Provide the (x, y) coordinate of the cell's center where the given text is located.  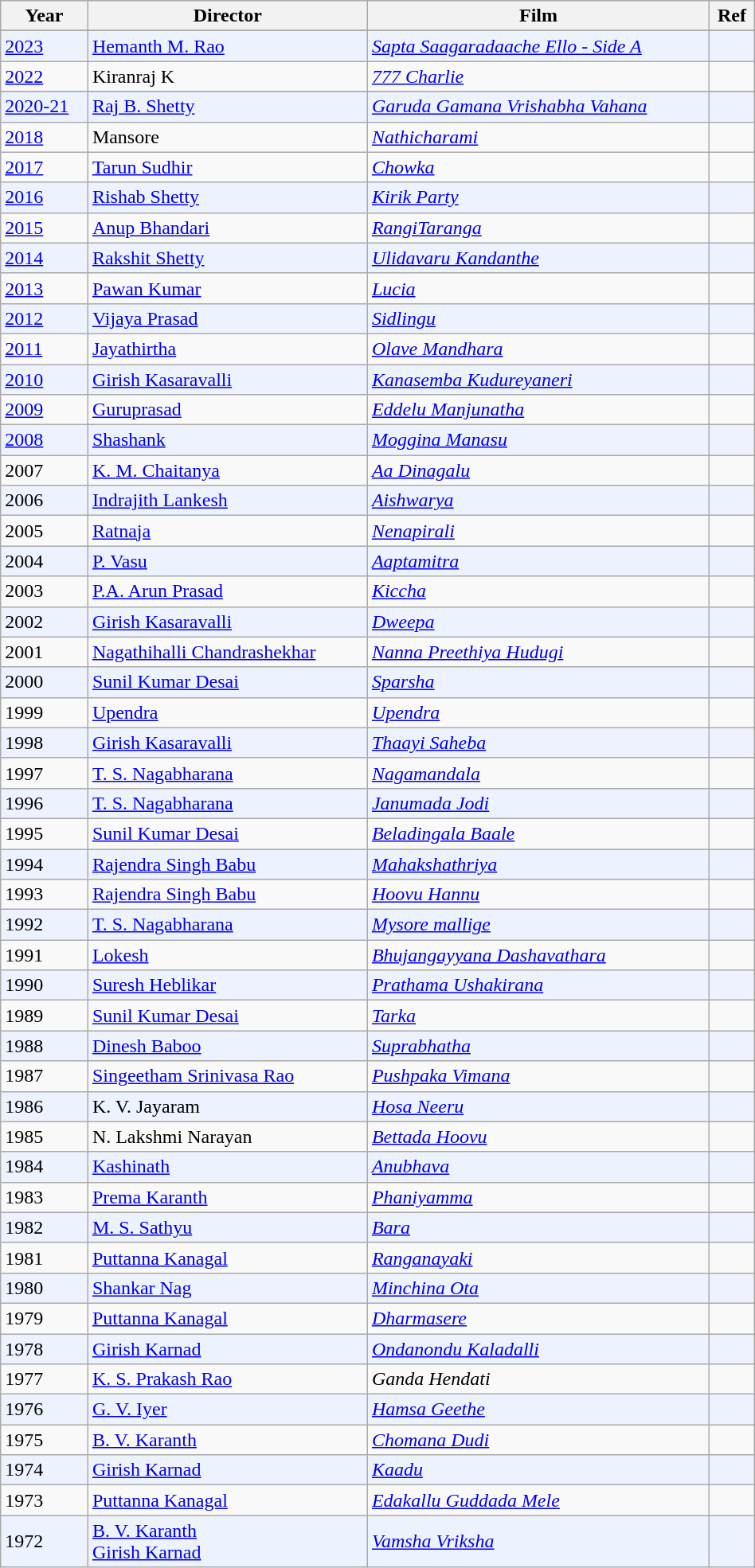
2016 (45, 197)
Shankar Nag (228, 1288)
Aaptamitra (538, 561)
Hosa Neeru (538, 1106)
1987 (45, 1076)
1973 (45, 1500)
2010 (45, 380)
1975 (45, 1440)
1986 (45, 1106)
Kiccha (538, 591)
2023 (45, 46)
Pawan Kumar (228, 288)
Lucia (538, 288)
Jayathirtha (228, 349)
2008 (45, 440)
Garuda Gamana Vrishabha Vahana (538, 107)
1996 (45, 803)
Nagathihalli Chandrashekhar (228, 652)
Sidlingu (538, 318)
Suprabhatha (538, 1046)
777 Charlie (538, 76)
Suresh Heblikar (228, 985)
Tarka (538, 1016)
1994 (45, 864)
2003 (45, 591)
2014 (45, 258)
1979 (45, 1318)
2020-21 (45, 107)
Lokesh (228, 955)
Guruprasad (228, 410)
Anup Bhandari (228, 228)
2018 (45, 137)
Pushpaka Vimana (538, 1076)
1995 (45, 833)
1974 (45, 1470)
2005 (45, 531)
1998 (45, 743)
2009 (45, 410)
Ref (733, 16)
K. S. Prakash Rao (228, 1379)
Hemanth M. Rao (228, 46)
1982 (45, 1227)
Nenapirali (538, 531)
Dharmasere (538, 1318)
2022 (45, 76)
Bhujangayyana Dashavathara (538, 955)
Anubhava (538, 1167)
Mahakshathriya (538, 864)
1980 (45, 1288)
Sparsha (538, 682)
2000 (45, 682)
Ulidavaru Kandanthe (538, 258)
1991 (45, 955)
Thaayi Saheba (538, 743)
1978 (45, 1349)
Kiranraj K (228, 76)
Rishab Shetty (228, 197)
Mysore mallige (538, 925)
P.A. Arun Prasad (228, 591)
Nanna Preethiya Hudugi (538, 652)
K. M. Chaitanya (228, 470)
P. Vasu (228, 561)
Kirik Party (538, 197)
Ganda Hendati (538, 1379)
1976 (45, 1410)
Bara (538, 1227)
2012 (45, 318)
Minchina Ota (538, 1288)
Year (45, 16)
Moggina Manasu (538, 440)
Beladingala Baale (538, 833)
2002 (45, 622)
1981 (45, 1258)
Nagamandala (538, 773)
1972 (45, 1541)
Singeetham Srinivasa Rao (228, 1076)
Dweepa (538, 622)
2011 (45, 349)
Aishwarya (538, 501)
1984 (45, 1167)
Dinesh Baboo (228, 1046)
RangiTaranga (538, 228)
Rakshit Shetty (228, 258)
2015 (45, 228)
Kaadu (538, 1470)
1989 (45, 1016)
M. S. Sathyu (228, 1227)
Vamsha Vriksha (538, 1541)
G. V. Iyer (228, 1410)
B. V. Karanth (228, 1440)
B. V. KaranthGirish Karnad (228, 1541)
1977 (45, 1379)
2006 (45, 501)
Shashank (228, 440)
1988 (45, 1046)
Prema Karanth (228, 1197)
1983 (45, 1197)
Janumada Jodi (538, 803)
Director (228, 16)
2001 (45, 652)
1985 (45, 1137)
1999 (45, 712)
Eddelu Manjunatha (538, 410)
1992 (45, 925)
Aa Dinagalu (538, 470)
Kanasemba Kudureyaneri (538, 380)
2017 (45, 167)
Raj B. Shetty (228, 107)
1993 (45, 895)
1997 (45, 773)
K. V. Jayaram (228, 1106)
Hoovu Hannu (538, 895)
Kashinath (228, 1167)
Nathicharami (538, 137)
Phaniyamma (538, 1197)
Prathama Ushakirana (538, 985)
Vijaya Prasad (228, 318)
N. Lakshmi Narayan (228, 1137)
Ondanondu Kaladalli (538, 1349)
2013 (45, 288)
Bettada Hoovu (538, 1137)
Chomana Dudi (538, 1440)
Edakallu Guddada Mele (538, 1500)
Olave Mandhara (538, 349)
Ranganayaki (538, 1258)
1990 (45, 985)
Chowka (538, 167)
Hamsa Geethe (538, 1410)
Indrajith Lankesh (228, 501)
Sapta Saagaradaache Ello - Side A (538, 46)
Mansore (228, 137)
2004 (45, 561)
Film (538, 16)
Tarun Sudhir (228, 167)
Ratnaja (228, 531)
2007 (45, 470)
